Provide the [X, Y] coordinate of the cell's center where the given text is located.  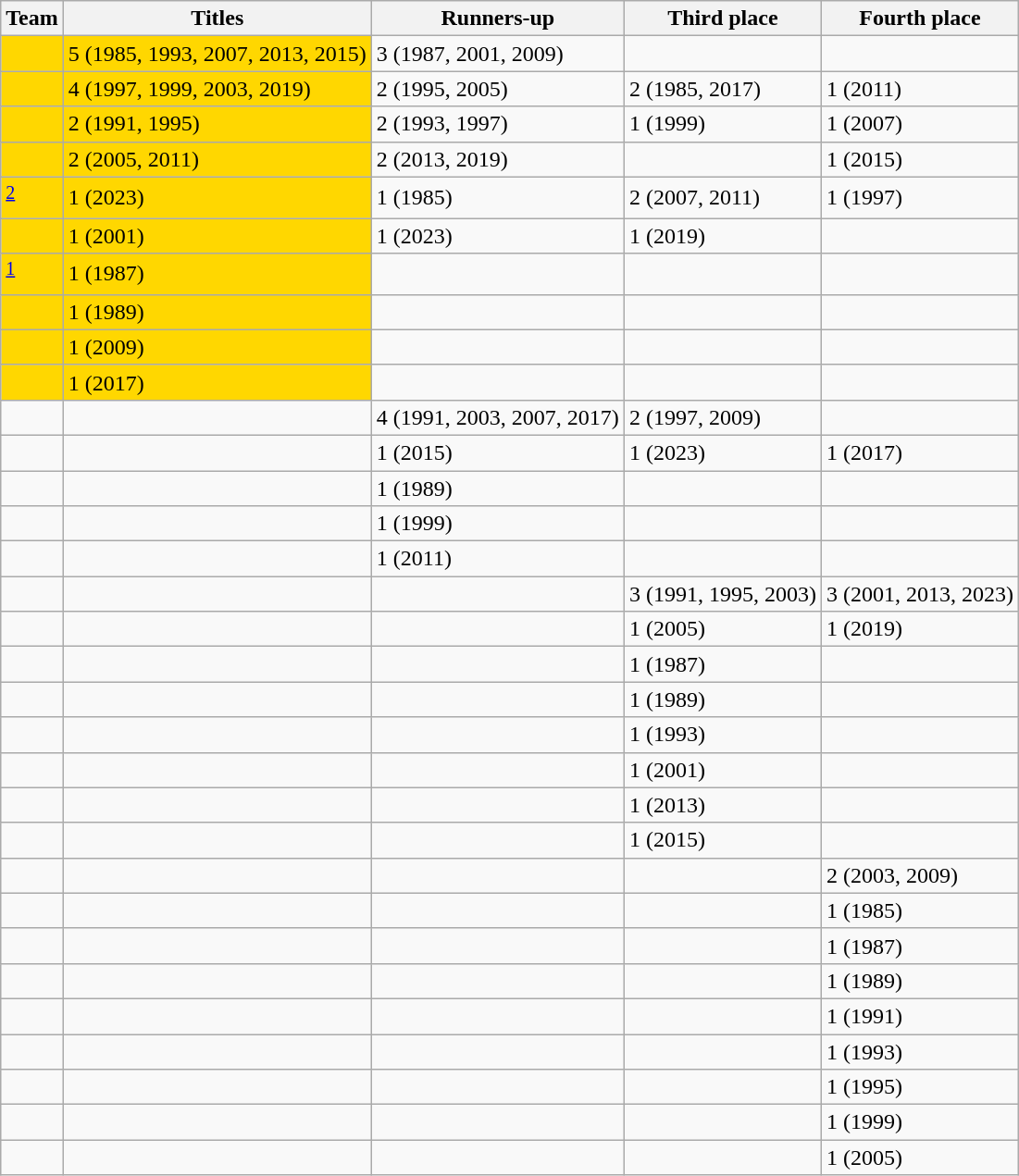
Third place [722, 19]
2 (1985, 2017) [722, 89]
3 (2001, 2013, 2023) [920, 594]
1 (1997) [920, 198]
2 (1997, 2009) [722, 417]
3 (1991, 1995, 2003) [722, 594]
2 (1991, 1995) [217, 124]
2 (2003, 2009) [920, 875]
1 [32, 274]
1 (1991) [920, 1016]
2 (2007, 2011) [722, 198]
Titles [217, 19]
4 (1997, 1999, 2003, 2019) [217, 89]
2 (1993, 1997) [498, 124]
1 (2007) [920, 124]
4 (1991, 2003, 2007, 2017) [498, 417]
2 (2013, 2019) [498, 159]
2 [32, 198]
Fourth place [920, 19]
3 (1987, 2001, 2009) [498, 54]
Team [32, 19]
5 (1985, 1993, 2007, 2013, 2015) [217, 54]
2 (2005, 2011) [217, 159]
2 (1995, 2005) [498, 89]
1 (1995) [920, 1087]
1 (2009) [217, 347]
1 (2013) [722, 805]
Runners-up [498, 19]
